Search for the cell housing the specified text and yield its [X, Y] center coordinate. 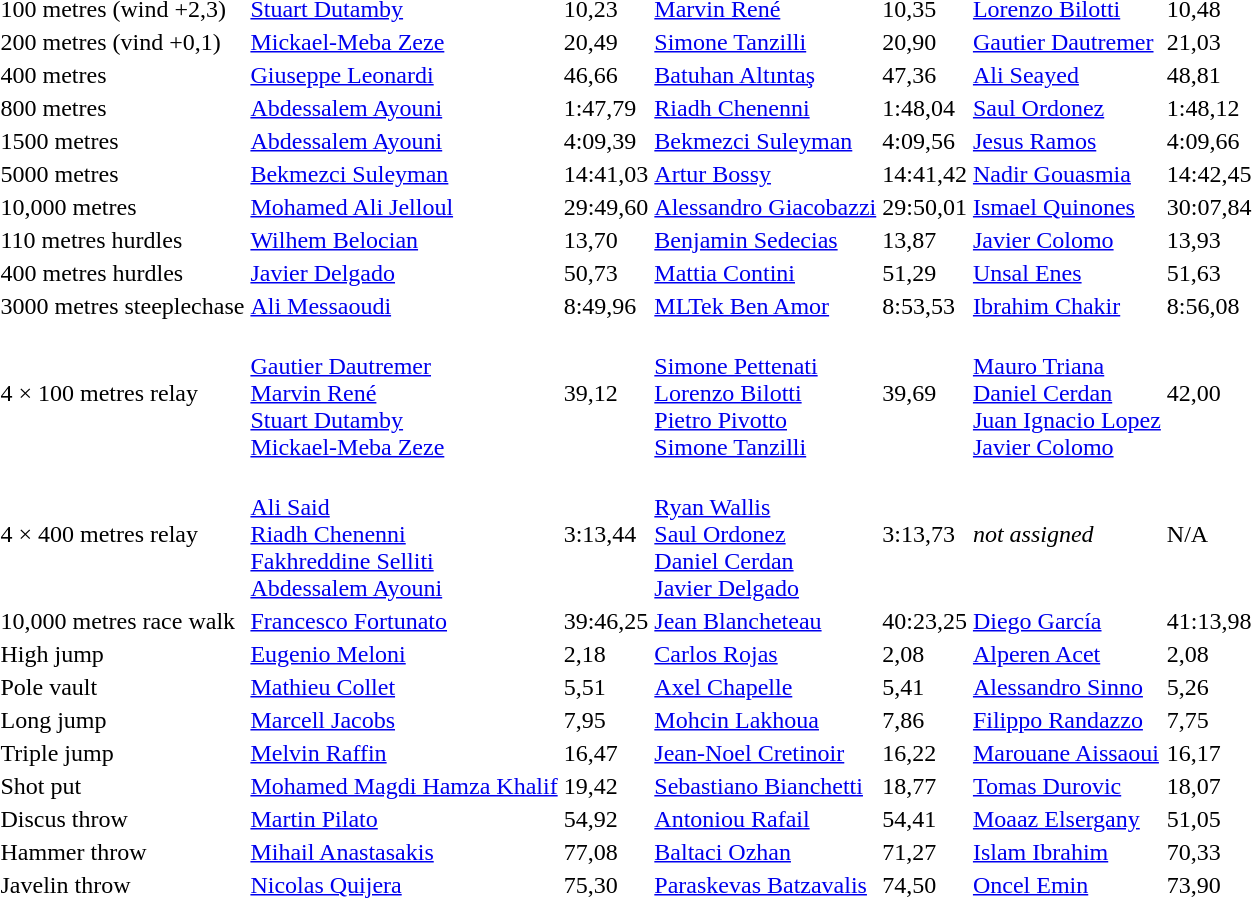
Antoniou Rafail [766, 819]
Marouane Aissaoui [1066, 753]
Tomas Durovic [1066, 786]
Mathieu Collet [404, 687]
Eugenio Meloni [404, 654]
Simone Tanzilli [766, 42]
47,36 [925, 75]
Simone PettenatiLorenzo BilottiPietro PivottoSimone Tanzilli [766, 393]
Wilhem Belocian [404, 240]
3:13,73 [925, 534]
5,41 [925, 687]
Ibrahim Chakir [1066, 306]
29:50,01 [925, 207]
4:09,39 [606, 141]
Ali SaidRiadh ChenenniFakhreddine SellitiAbdessalem Ayouni [404, 534]
Alessandro Giacobazzi [766, 207]
Benjamin Sedecias [766, 240]
Giuseppe Leonardi [404, 75]
Alessandro Sinno [1066, 687]
51,29 [925, 273]
29:49,60 [606, 207]
54,92 [606, 819]
2,18 [606, 654]
Mattia Contini [766, 273]
18,77 [925, 786]
2,08 [925, 654]
not assigned [1066, 534]
50,73 [606, 273]
19,42 [606, 786]
Jean-Noel Cretinoir [766, 753]
13,70 [606, 240]
Ismael Quinones [1066, 207]
3:13,44 [606, 534]
39,69 [925, 393]
Gautier Dautremer [1066, 42]
Martin Pilato [404, 819]
Mohamed Magdi Hamza Khalif [404, 786]
Mickael-Meba Zeze [404, 42]
Alperen Acet [1066, 654]
71,27 [925, 852]
46,66 [606, 75]
39:46,25 [606, 621]
Gautier DautremerMarvin RenéStuart DutambyMickael-Meba Zeze [404, 393]
Islam Ibrahim [1066, 852]
Ali Seayed [1066, 75]
14:41,42 [925, 174]
Jean Blancheteau [766, 621]
1:47,79 [606, 108]
8:53,53 [925, 306]
Diego García [1066, 621]
Ryan WallisSaul OrdonezDaniel CerdanJavier Delgado [766, 534]
8:49,96 [606, 306]
Javier Colomo [1066, 240]
40:23,25 [925, 621]
16,47 [606, 753]
Francesco Fortunato [404, 621]
77,08 [606, 852]
Sebastiano Bianchetti [766, 786]
Artur Bossy [766, 174]
Unsal Enes [1066, 273]
Nadir Gouasmia [1066, 174]
MLTek Ben Amor [766, 306]
39,12 [606, 393]
Marcell Jacobs [404, 720]
Axel Chapelle [766, 687]
Ali Messaoudi [404, 306]
Saul Ordonez [1066, 108]
Mauro TrianaDaniel CerdanJuan Ignacio LopezJavier Colomo [1066, 393]
13,87 [925, 240]
7,95 [606, 720]
1:48,04 [925, 108]
Melvin Raffin [404, 753]
Filippo Randazzo [1066, 720]
Carlos Rojas [766, 654]
20,49 [606, 42]
Moaaz Elsergany [1066, 819]
Baltaci Ozhan [766, 852]
14:41,03 [606, 174]
4:09,56 [925, 141]
20,90 [925, 42]
Mohcin Lakhoua [766, 720]
Riadh Chenenni [766, 108]
5,51 [606, 687]
16,22 [925, 753]
Mohamed Ali Jelloul [404, 207]
Jesus Ramos [1066, 141]
Mihail Anastasakis [404, 852]
Batuhan Altıntaş [766, 75]
Javier Delgado [404, 273]
7,86 [925, 720]
54,41 [925, 819]
